Provide the (x, y) coordinate of the cell's center where the given text is located.  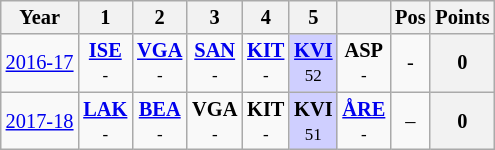
5 (313, 17)
– (410, 121)
4 (266, 17)
BEA- (160, 121)
KVI51 (313, 121)
LAK- (105, 121)
2016-17 (40, 63)
ISE- (105, 63)
- (410, 63)
Year (40, 17)
2017-18 (40, 121)
2 (160, 17)
Pos (410, 17)
Points (462, 17)
KVI52 (313, 63)
SAN- (214, 63)
ÅRE- (364, 121)
1 (105, 17)
3 (214, 17)
ASP- (364, 63)
